Locate the cell with the specified text and output its (X, Y) center coordinate. 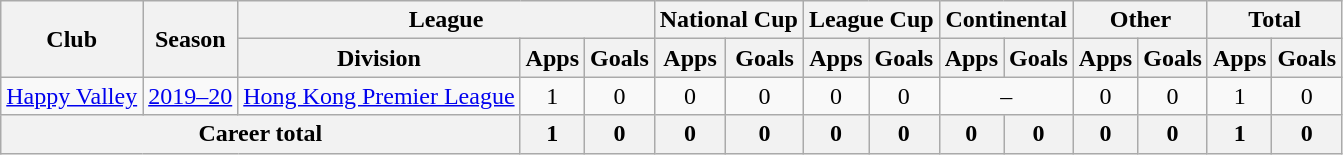
Hong Kong Premier League (379, 96)
Division (379, 58)
Season (190, 39)
– (1006, 96)
Club (72, 39)
League (446, 20)
Continental (1006, 20)
Total (1274, 20)
Other (1140, 20)
2019–20 (190, 96)
National Cup (728, 20)
Career total (260, 134)
League Cup (871, 20)
Happy Valley (72, 96)
